Detect which cell encompasses the target text, then output its (X, Y) center coordinate. 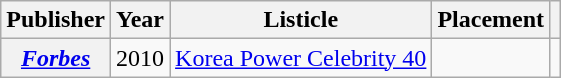
Forbes (56, 58)
Listicle (301, 20)
2010 (140, 58)
Year (140, 20)
Publisher (56, 20)
Placement (491, 20)
Korea Power Celebrity 40 (301, 58)
